For the text-containing cell, return its midpoint in [X, Y] coordinate format. 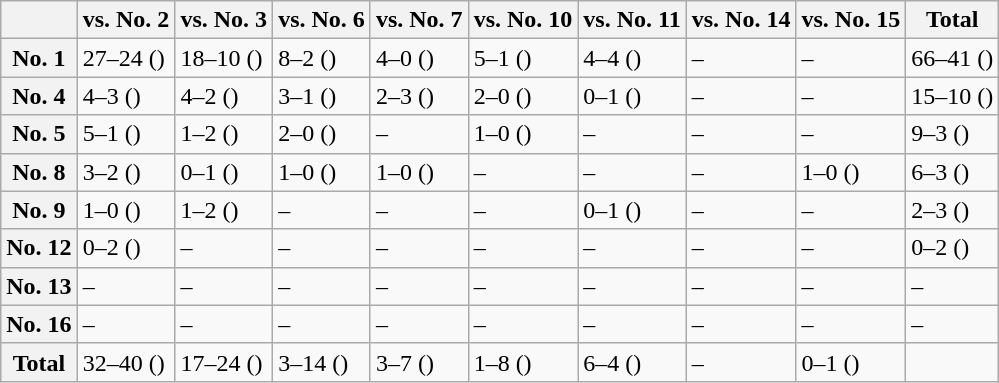
66–41 () [952, 58]
vs. No. 15 [851, 20]
3–14 () [322, 362]
17–24 () [224, 362]
27–24 () [126, 58]
No. 8 [39, 172]
32–40 () [126, 362]
vs. No. 3 [224, 20]
18–10 () [224, 58]
vs. No. 10 [523, 20]
6–3 () [952, 172]
vs. No. 14 [741, 20]
No. 9 [39, 210]
1–8 () [523, 362]
8–2 () [322, 58]
4–0 () [419, 58]
No. 16 [39, 324]
4–3 () [126, 96]
vs. No. 7 [419, 20]
15–10 () [952, 96]
3–7 () [419, 362]
No. 4 [39, 96]
vs. No. 11 [632, 20]
No. 1 [39, 58]
vs. No. 6 [322, 20]
No. 5 [39, 134]
4–2 () [224, 96]
vs. No. 2 [126, 20]
3–2 () [126, 172]
9–3 () [952, 134]
6–4 () [632, 362]
No. 12 [39, 248]
No. 13 [39, 286]
4–4 () [632, 58]
3–1 () [322, 96]
